Pinpoint the cell where the given text exists, returning its (X, Y) midpoint coordinate. 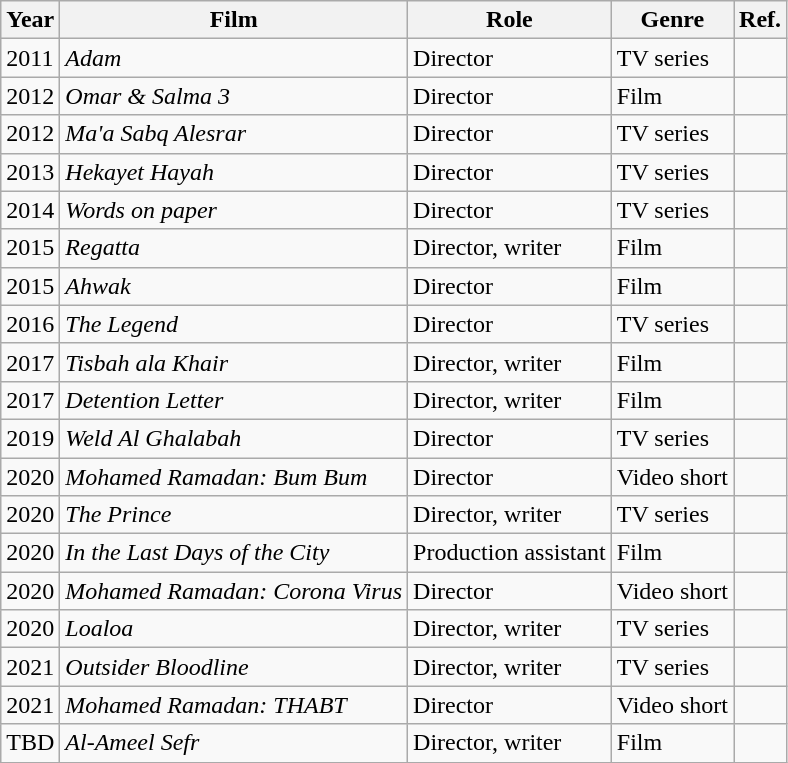
The Prince (234, 515)
Words on paper (234, 210)
Mohamed Ramadan: Corona Virus (234, 591)
Detention Letter (234, 400)
Ma'a Sabq Alesrar (234, 134)
Production assistant (510, 553)
Omar & Salma 3 (234, 96)
The Legend (234, 324)
2016 (30, 324)
Role (510, 20)
Ahwak (234, 286)
Genre (672, 20)
Regatta (234, 248)
Ref. (760, 20)
TBD (30, 743)
In the Last Days of the City (234, 553)
Al-Ameel Sefr (234, 743)
Hekayet Hayah (234, 172)
2019 (30, 438)
Tisbah ala Khair (234, 362)
Weld Al Ghalabah (234, 438)
Mohamed Ramadan: THABT (234, 705)
Mohamed Ramadan: Bum Bum (234, 477)
Adam (234, 58)
2014 (30, 210)
Outsider Bloodline (234, 667)
Loaloa (234, 629)
2013 (30, 172)
Year (30, 20)
2011 (30, 58)
